Extract the (X, Y) coordinate from the center of the cell holding the provided text.  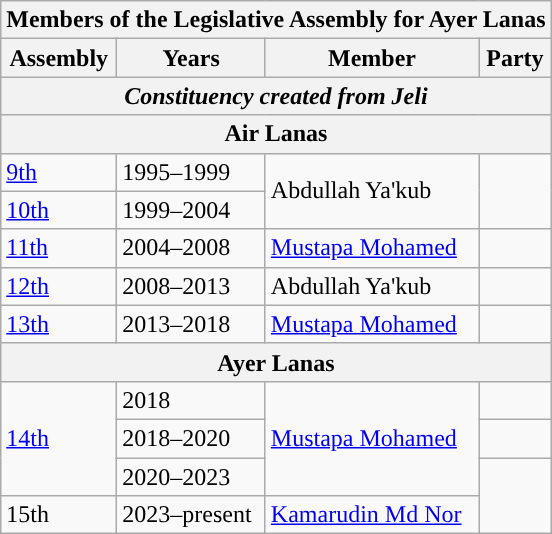
14th (59, 438)
1995–1999 (191, 172)
1999–2004 (191, 210)
2008–2013 (191, 286)
9th (59, 172)
12th (59, 286)
10th (59, 210)
Constituency created from Jeli (276, 96)
2013–2018 (191, 324)
Kamarudin Md Nor (372, 515)
11th (59, 248)
Ayer Lanas (276, 362)
2004–2008 (191, 248)
Years (191, 58)
13th (59, 324)
Member (372, 58)
Air Lanas (276, 134)
15th (59, 515)
2023–present (191, 515)
2018–2020 (191, 438)
Members of the Legislative Assembly for Ayer Lanas (276, 20)
Assembly (59, 58)
2018 (191, 400)
Party (515, 58)
2020–2023 (191, 477)
